Output the [X, Y] coordinate of the center of the cell containing the given text.  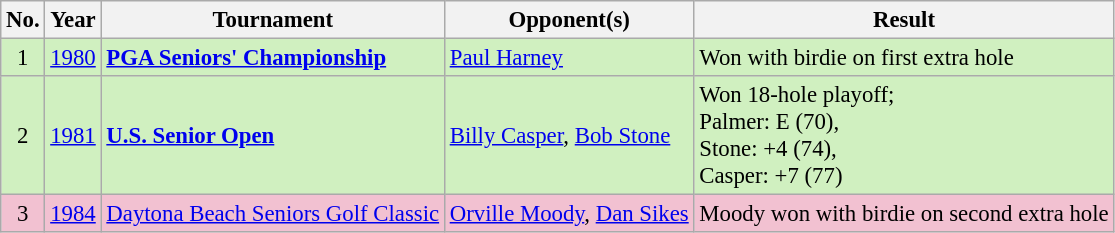
1981 [73, 136]
Moody won with birdie on second extra hole [904, 214]
1980 [73, 58]
3 [23, 214]
Won 18-hole playoff;Palmer: E (70),Stone: +4 (74),Casper: +7 (77) [904, 136]
1984 [73, 214]
1 [23, 58]
Opponent(s) [569, 20]
Tournament [272, 20]
Year [73, 20]
Paul Harney [569, 58]
Orville Moody, Dan Sikes [569, 214]
Result [904, 20]
Daytona Beach Seniors Golf Classic [272, 214]
2 [23, 136]
No. [23, 20]
Billy Casper, Bob Stone [569, 136]
Won with birdie on first extra hole [904, 58]
PGA Seniors' Championship [272, 58]
U.S. Senior Open [272, 136]
